Locate the cell with the specified text and output its [x, y] center coordinate. 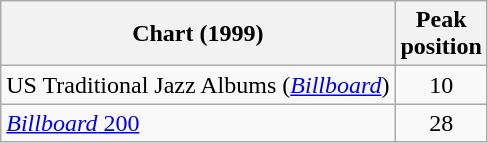
10 [441, 85]
Chart (1999) [198, 34]
Peakposition [441, 34]
Billboard 200 [198, 123]
US Traditional Jazz Albums (Billboard) [198, 85]
28 [441, 123]
